Extract the (X, Y) coordinate from the center of the cell holding the provided text.  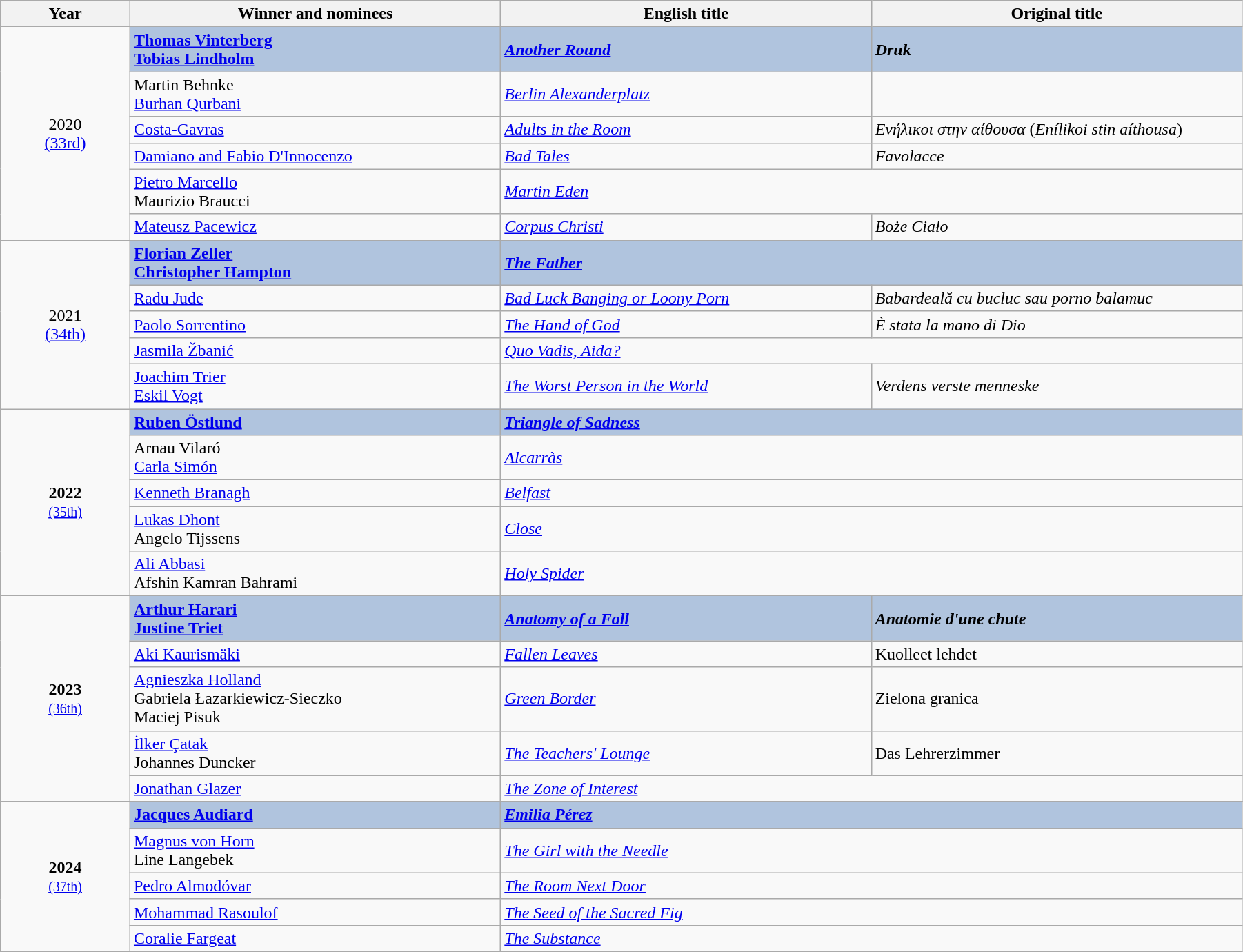
Radu Jude (315, 298)
Winner and nominees (315, 14)
Original title (1057, 14)
The Girl with the Needle (872, 850)
The Father (872, 262)
İlker Çatak Johannes Duncker (315, 753)
Aki Kaurismäki (315, 654)
English title (686, 14)
Kenneth Branagh (315, 493)
È stata la mano di Dio (1057, 324)
Arthur Harari Justine Triet (315, 618)
Favolacce (1057, 156)
Fallen Leaves (686, 654)
The Substance (872, 938)
2024(37th) (66, 876)
Coralie Fargeat (315, 938)
Jonathan Glazer (315, 789)
Ali Abbasi Afshin Kamran Bahrami (315, 574)
Agnieszka Holland Gabriela Łazarkiewicz-Sieczko Maciej Pisuk (315, 699)
The Hand of God (686, 324)
Adults in the Room (686, 130)
Paolo Sorrentino (315, 324)
Alcarràs (872, 458)
Quo Vadis, Aida? (872, 350)
Kuolleet lehdet (1057, 654)
Verdens verste menneske (1057, 386)
Zielona granica (1057, 699)
Belfast (872, 493)
Pedro Almodóvar (315, 886)
Mohammad Rasoulof (315, 912)
2020(33rd) (66, 134)
Triangle of Sadness (872, 422)
The Zone of Interest (872, 789)
Babardeală cu bucluc sau porno balamuc (1057, 298)
Bad Tales (686, 156)
Lukas Dhont Angelo Tijssens (315, 528)
The Seed of the Sacred Fig (872, 912)
Emilia Pérez (872, 815)
Druk (1057, 50)
2021(34th) (66, 324)
Anatomy of a Fall (686, 618)
Year (66, 14)
Thomas Vinterberg Tobias Lindholm (315, 50)
Close (872, 528)
Ruben Östlund (315, 422)
Das Lehrerzimmer (1057, 753)
Costa-Gavras (315, 130)
The Worst Person in the World (686, 386)
Corpus Christi (686, 227)
Mateusz Pacewicz (315, 227)
The Room Next Door (872, 886)
2022(35th) (66, 502)
Arnau Vilaró Carla Simón (315, 458)
Bad Luck Banging or Loony Porn (686, 298)
Berlin Alexanderplatz (686, 94)
Florian Zeller Christopher Hampton (315, 262)
Holy Spider (872, 574)
Boże Ciało (1057, 227)
Green Border (686, 699)
The Teachers' Lounge (686, 753)
Damiano and Fabio D'Innocenzo (315, 156)
Martin Eden (872, 192)
Ενήλικοι στην αίθουσα (Enílikoi stin aíthousa) (1057, 130)
Another Round (686, 50)
Martin Behnke Burhan Qurbani (315, 94)
Magnus von Horn Line Langebek (315, 850)
Jasmila Žbanić (315, 350)
Joachim Trier Eskil Vogt (315, 386)
2023(36th) (66, 699)
Jacques Audiard (315, 815)
Pietro Marcello Maurizio Braucci (315, 192)
Anatomie d'une chute (1057, 618)
